For the text-containing cell, return its midpoint in (X, Y) coordinate format. 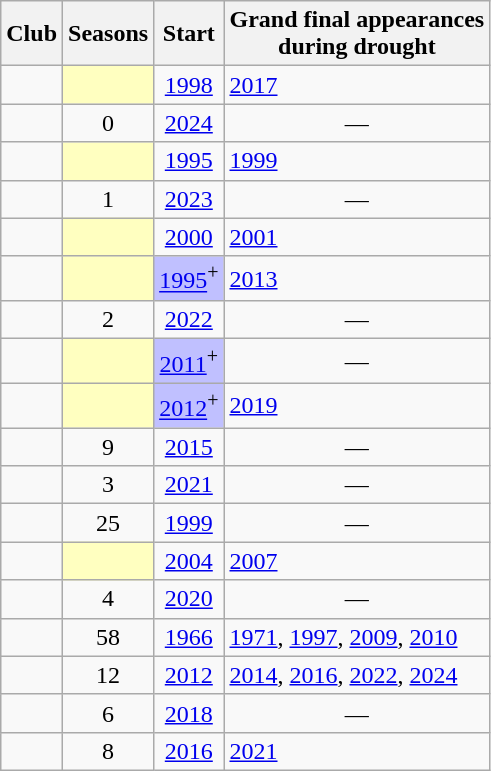
2020 (189, 599)
2004 (189, 561)
6 (108, 713)
2014, 2016, 2022, 2024 (357, 675)
58 (108, 637)
2023 (189, 199)
4 (108, 599)
2019 (357, 406)
2015 (189, 447)
2011+ (189, 362)
Start (189, 34)
2007 (357, 561)
12 (108, 675)
Grand final appearancesduring drought (357, 34)
8 (108, 751)
9 (108, 447)
1998 (189, 85)
1 (108, 199)
2022 (189, 320)
2000 (189, 237)
1995 (189, 161)
25 (108, 523)
Seasons (108, 34)
3 (108, 485)
1966 (189, 637)
2012+ (189, 406)
2001 (357, 237)
0 (108, 123)
Club (32, 34)
1995+ (189, 278)
2012 (189, 675)
2024 (189, 123)
1971, 1997, 2009, 2010 (357, 637)
2013 (357, 278)
2017 (357, 85)
2016 (189, 751)
2018 (189, 713)
2 (108, 320)
